Find where the given text appears and provide that cell's center as (X, Y) coordinate. 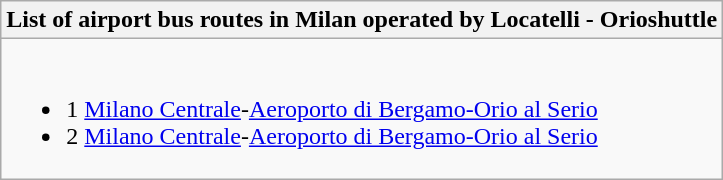
1 Milano Centrale-Aeroporto di Bergamo-Orio al Serio2 Milano Centrale-Aeroporto di Bergamo-Orio al Serio (362, 109)
List of airport bus routes in Milan operated by Locatelli - Orioshuttle (362, 20)
